Locate the cell with the specified text and output its [X, Y] center coordinate. 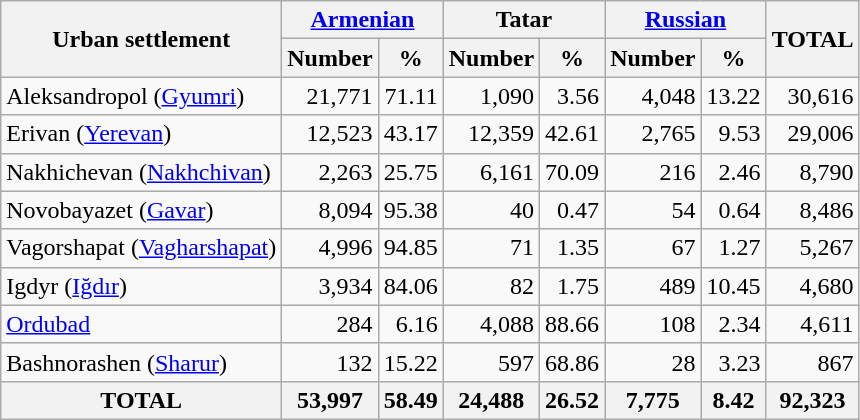
26.52 [572, 400]
216 [653, 172]
8,094 [330, 210]
Urban settlement [142, 39]
2.46 [734, 172]
0.47 [572, 210]
8.42 [734, 400]
867 [812, 362]
1,090 [491, 96]
53,997 [330, 400]
Tatar [524, 20]
1.35 [572, 248]
4,048 [653, 96]
8,486 [812, 210]
3.56 [572, 96]
58.49 [410, 400]
Erivan (Yerevan) [142, 134]
2,765 [653, 134]
54 [653, 210]
25.75 [410, 172]
108 [653, 324]
84.06 [410, 286]
2.34 [734, 324]
3.23 [734, 362]
29,006 [812, 134]
21,771 [330, 96]
132 [330, 362]
4,680 [812, 286]
40 [491, 210]
13.22 [734, 96]
3,934 [330, 286]
1.27 [734, 248]
Bashnorashen (Sharur) [142, 362]
597 [491, 362]
1.75 [572, 286]
68.86 [572, 362]
Igdyr (Iğdır) [142, 286]
70.09 [572, 172]
7,775 [653, 400]
94.85 [410, 248]
15.22 [410, 362]
489 [653, 286]
82 [491, 286]
10.45 [734, 286]
0.64 [734, 210]
67 [653, 248]
Armenian [362, 20]
2,263 [330, 172]
24,488 [491, 400]
6.16 [410, 324]
Aleksandropol (Gyumri) [142, 96]
12,359 [491, 134]
Novobayazet (Gavar) [142, 210]
8,790 [812, 172]
Ordubad [142, 324]
71 [491, 248]
4,088 [491, 324]
12,523 [330, 134]
6,161 [491, 172]
9.53 [734, 134]
42.61 [572, 134]
284 [330, 324]
4,611 [812, 324]
4,996 [330, 248]
28 [653, 362]
5,267 [812, 248]
Russian [686, 20]
43.17 [410, 134]
Nakhichevan (Nakhchivan) [142, 172]
Vagorshapat (Vagharshapat) [142, 248]
95.38 [410, 210]
88.66 [572, 324]
30,616 [812, 96]
92,323 [812, 400]
71.11 [410, 96]
